For the text-containing cell, return its midpoint in [X, Y] coordinate format. 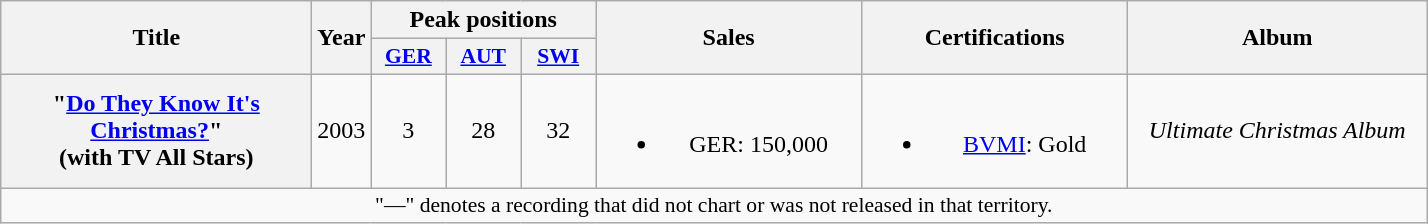
3 [408, 130]
Ultimate Christmas Album [1278, 130]
Year [342, 38]
32 [558, 130]
SWI [558, 57]
Sales [729, 38]
"—" denotes a recording that did not chart or was not released in that territory. [714, 206]
2003 [342, 130]
Title [156, 38]
Album [1278, 38]
"Do They Know It's Christmas?" (with TV All Stars) [156, 130]
GER [408, 57]
GER: 150,000 [729, 130]
Certifications [995, 38]
Peak positions [484, 20]
28 [484, 130]
AUT [484, 57]
BVMI: Gold [995, 130]
